For the text-containing cell, return its midpoint in [x, y] coordinate format. 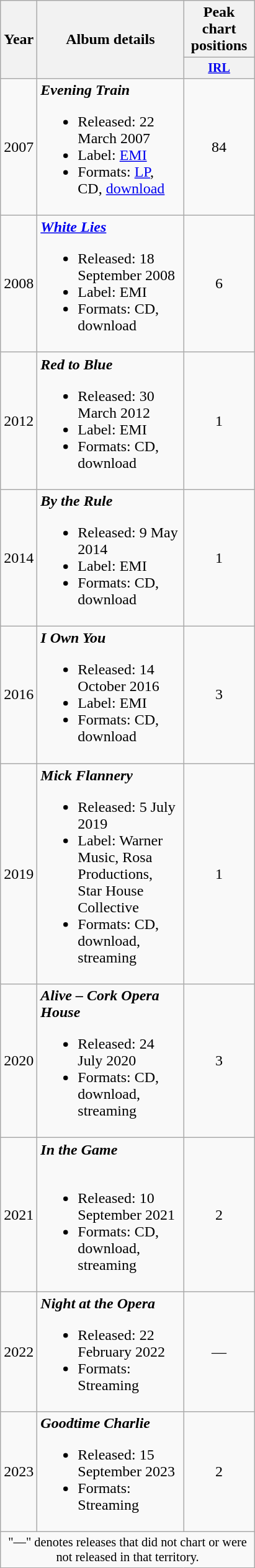
2020 [19, 1061]
2007 [19, 146]
Peak chart positions [219, 29]
2023 [19, 1472]
2008 [19, 284]
— [219, 1352]
I Own YouReleased: 14 October 2016Label: EMIFormats: CD, download [110, 695]
Alive – Cork Opera HouseReleased: 24 July 2020Formats: CD, download, streaming [110, 1061]
Evening TrainReleased: 22 March 2007Label: EMIFormats: LP, CD, download [110, 146]
2014 [19, 558]
2021 [19, 1215]
2016 [19, 695]
2019 [19, 874]
6 [219, 284]
By the RuleReleased: 9 May 2014Label: EMIFormats: CD, download [110, 558]
In the GameReleased: 10 September 2021Formats: CD, download, streaming [110, 1215]
84 [219, 146]
Red to BlueReleased: 30 March 2012Label: EMIFormats: CD, download [110, 420]
"—" denotes releases that did not chart or were not released in that territory. [128, 1550]
White LiesReleased: 18 September 2008Label: EMIFormats: CD, download [110, 284]
2012 [19, 420]
IRL [219, 68]
Album details [110, 40]
Year [19, 40]
Night at the OperaReleased: 22 February 2022Formats: Streaming [110, 1352]
2022 [19, 1352]
Mick FlanneryReleased: 5 July 2019Label: Warner Music, Rosa Productions, Star House CollectiveFormats: CD, download, streaming [110, 874]
Goodtime CharlieReleased: 15 September 2023Formats: Streaming [110, 1472]
